Pinpoint the cell where the given text exists, returning its [X, Y] midpoint coordinate. 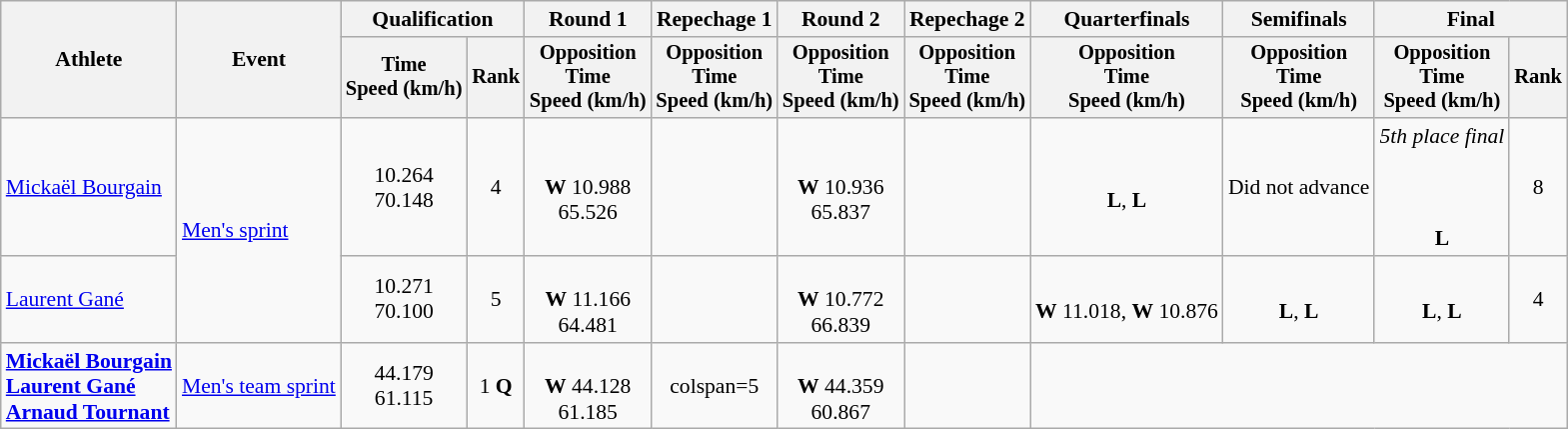
W 10.98865.526 [588, 187]
W 11.018, W 10.876 [1127, 300]
Did not advance [1299, 187]
10.26470.148 [404, 187]
W 10.93665.837 [841, 187]
5 [496, 300]
Quarterfinals [1127, 19]
Round 1 [588, 19]
Repechage 2 [967, 19]
Event [259, 60]
Semifinals [1299, 19]
W 10.77266.839 [841, 300]
Athlete [89, 60]
Men's sprint [259, 230]
Mickaël Bourgain [89, 187]
TimeSpeed (km/h) [404, 78]
W 11.16664.481 [588, 300]
Qualification [433, 19]
Round 2 [841, 19]
10.27170.100 [404, 300]
Laurent Gané [89, 300]
8 [1538, 187]
5th place finalL [1441, 187]
Final [1470, 19]
Repechage 1 [714, 19]
